For the text-containing cell, return its midpoint in (x, y) coordinate format. 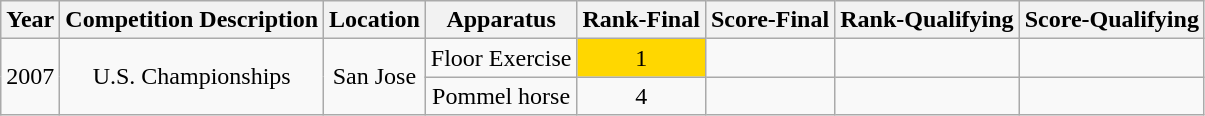
U.S. Championships (192, 77)
Pommel horse (501, 96)
Rank-Qualifying (927, 20)
Floor Exercise (501, 58)
Score-Final (770, 20)
Year (30, 20)
Competition Description (192, 20)
1 (641, 58)
San Jose (375, 77)
4 (641, 96)
Location (375, 20)
2007 (30, 77)
Score-Qualifying (1112, 20)
Apparatus (501, 20)
Rank-Final (641, 20)
